Provide the (X, Y) coordinate of the cell's center where the given text is located.  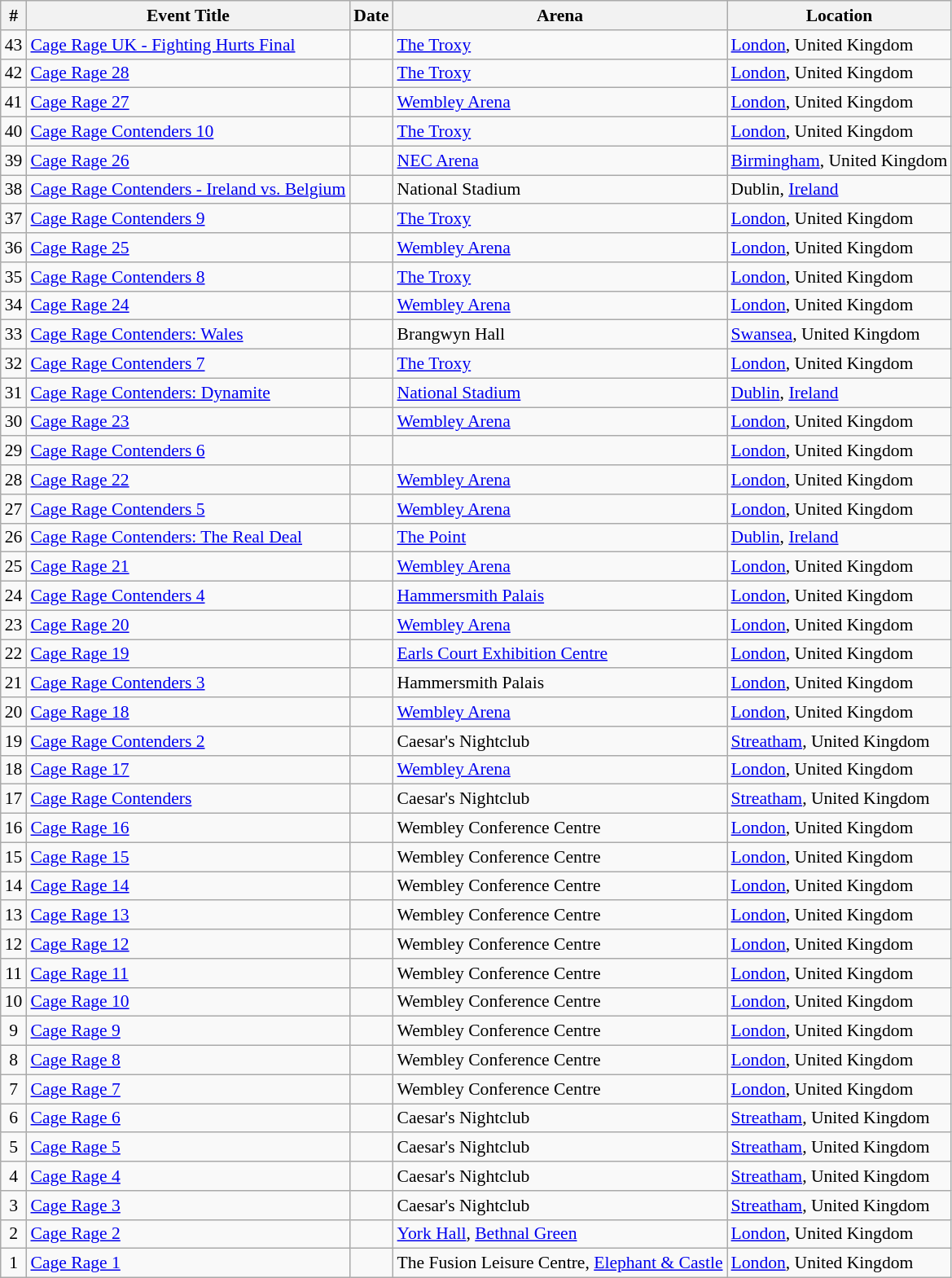
Cage Rage 4 (187, 1176)
21 (14, 683)
36 (14, 248)
York Hall, Bethnal Green (560, 1234)
# (14, 15)
Cage Rage 2 (187, 1234)
41 (14, 103)
Cage Rage 1 (187, 1263)
Cage Rage Contenders 7 (187, 364)
Cage Rage 14 (187, 886)
20 (14, 712)
6 (14, 1118)
38 (14, 190)
14 (14, 886)
Cage Rage 20 (187, 625)
29 (14, 451)
Cage Rage 3 (187, 1206)
Cage Rage 22 (187, 480)
Location (840, 15)
43 (14, 45)
Cage Rage 28 (187, 73)
35 (14, 277)
24 (14, 596)
4 (14, 1176)
Cage Rage 9 (187, 1031)
8 (14, 1061)
37 (14, 219)
12 (14, 944)
Cage Rage 26 (187, 160)
28 (14, 480)
Cage Rage 10 (187, 1002)
22 (14, 654)
1 (14, 1263)
Cage Rage Contenders 9 (187, 219)
Cage Rage 27 (187, 103)
9 (14, 1031)
Cage Rage Contenders: Wales (187, 335)
Cage Rage 5 (187, 1148)
Cage Rage Contenders 10 (187, 132)
Cage Rage 18 (187, 712)
15 (14, 857)
10 (14, 1002)
Cage Rage 12 (187, 944)
Cage Rage UK - Fighting Hurts Final (187, 45)
30 (14, 422)
Earls Court Exhibition Centre (560, 654)
Event Title (187, 15)
Cage Rage 7 (187, 1089)
18 (14, 770)
33 (14, 335)
Cage Rage Contenders - Ireland vs. Belgium (187, 190)
Cage Rage Contenders 5 (187, 509)
Swansea, United Kingdom (840, 335)
Cage Rage Contenders 4 (187, 596)
39 (14, 160)
Cage Rage Contenders 6 (187, 451)
31 (14, 393)
34 (14, 305)
5 (14, 1148)
NEC Arena (560, 160)
Cage Rage Contenders: Dynamite (187, 393)
Cage Rage 13 (187, 916)
25 (14, 567)
Cage Rage 11 (187, 973)
2 (14, 1234)
17 (14, 799)
Arena (560, 15)
Cage Rage Contenders (187, 799)
Cage Rage 24 (187, 305)
Cage Rage 23 (187, 422)
Cage Rage Contenders 8 (187, 277)
26 (14, 538)
Brangwyn Hall (560, 335)
Cage Rage 21 (187, 567)
Cage Rage 8 (187, 1061)
Cage Rage 6 (187, 1118)
16 (14, 828)
40 (14, 132)
7 (14, 1089)
Birmingham, United Kingdom (840, 160)
32 (14, 364)
42 (14, 73)
Cage Rage 17 (187, 770)
Date (371, 15)
Cage Rage Contenders 2 (187, 741)
13 (14, 916)
Cage Rage Contenders 3 (187, 683)
The Fusion Leisure Centre, Elephant & Castle (560, 1263)
Cage Rage Contenders: The Real Deal (187, 538)
Cage Rage 16 (187, 828)
3 (14, 1206)
27 (14, 509)
11 (14, 973)
Cage Rage 19 (187, 654)
23 (14, 625)
19 (14, 741)
The Point (560, 538)
Cage Rage 25 (187, 248)
Cage Rage 15 (187, 857)
